Identify which cell holds the provided text, then report its [x, y] central coordinate. 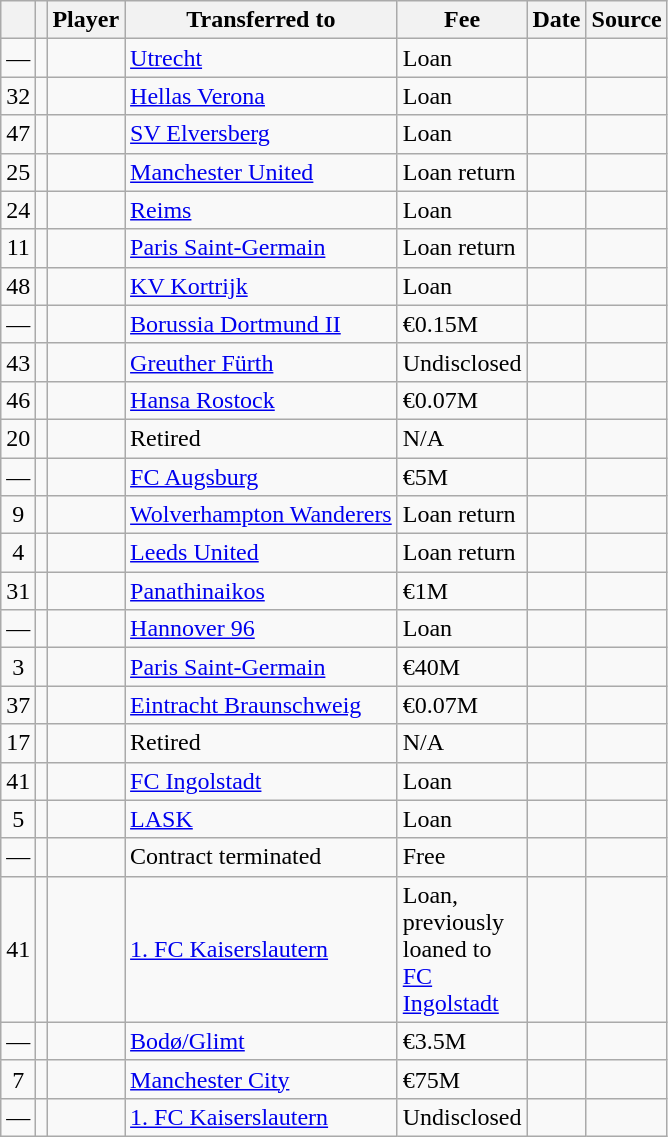
25 [18, 172]
Transferred to [262, 20]
Manchester United [262, 172]
Contract terminated [262, 857]
9 [18, 515]
43 [18, 362]
17 [18, 743]
€5M [462, 477]
20 [18, 438]
Panathinaikos [262, 591]
32 [18, 96]
47 [18, 134]
€75M [462, 1079]
€1M [462, 591]
Source [626, 20]
Eintracht Braunschweig [262, 705]
Hellas Verona [262, 96]
37 [18, 705]
Greuther Fürth [262, 362]
Fee [462, 20]
3 [18, 667]
Bodø/Glimt [262, 1041]
LASK [262, 819]
Borussia Dortmund II [262, 324]
7 [18, 1079]
FC Augsburg [262, 477]
FC Ingolstadt [262, 781]
11 [18, 248]
Utrecht [262, 58]
Date [556, 20]
46 [18, 400]
€0.15M [462, 324]
€40M [462, 667]
Hansa Rostock [262, 400]
KV Kortrijk [262, 286]
SV Elversberg [262, 134]
Free [462, 857]
Wolverhampton Wanderers [262, 515]
Loan, previously loaned to FC Ingolstadt [462, 949]
€3.5M [462, 1041]
48 [18, 286]
Hannover 96 [262, 629]
5 [18, 819]
31 [18, 591]
4 [18, 553]
Manchester City [262, 1079]
Player [86, 20]
24 [18, 210]
Reims [262, 210]
Leeds United [262, 553]
